Extract the [x, y] coordinate from the center of the cell holding the provided text.  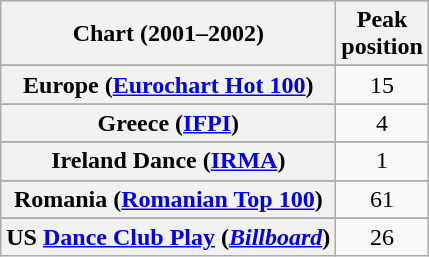
Greece (IFPI) [168, 123]
61 [382, 199]
Ireland Dance (IRMA) [168, 161]
Chart (2001–2002) [168, 34]
4 [382, 123]
Romania (Romanian Top 100) [168, 199]
Europe (Eurochart Hot 100) [168, 85]
Peakposition [382, 34]
US Dance Club Play (Billboard) [168, 237]
15 [382, 85]
26 [382, 237]
1 [382, 161]
